Return [x, y] of the center of cell containing provided text 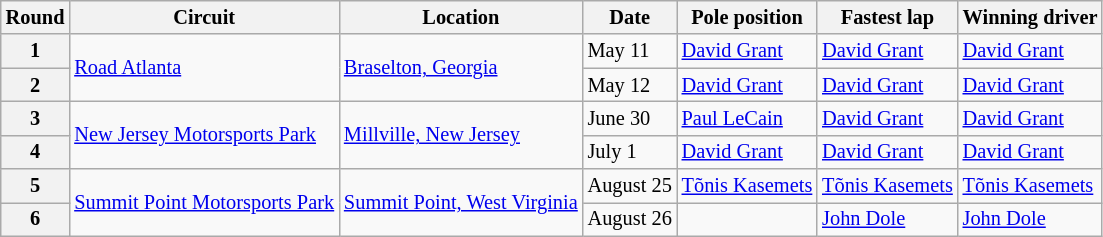
June 30 [630, 118]
Millville, New Jersey [461, 134]
Fastest lap [887, 17]
Date [630, 17]
Summit Point Motorsports Park [204, 202]
6 [36, 219]
May 11 [630, 51]
New Jersey Motorsports Park [204, 134]
3 [36, 118]
Braselton, Georgia [461, 68]
August 26 [630, 219]
Winning driver [1030, 17]
Circuit [204, 17]
Road Atlanta [204, 68]
Summit Point, West Virginia [461, 202]
4 [36, 152]
1 [36, 51]
August 25 [630, 186]
Paul LeCain [747, 118]
2 [36, 85]
May 12 [630, 85]
Pole position [747, 17]
July 1 [630, 152]
Round [36, 17]
Location [461, 17]
5 [36, 186]
